Provide the [X, Y] coordinate of the cell's center where the given text is located.  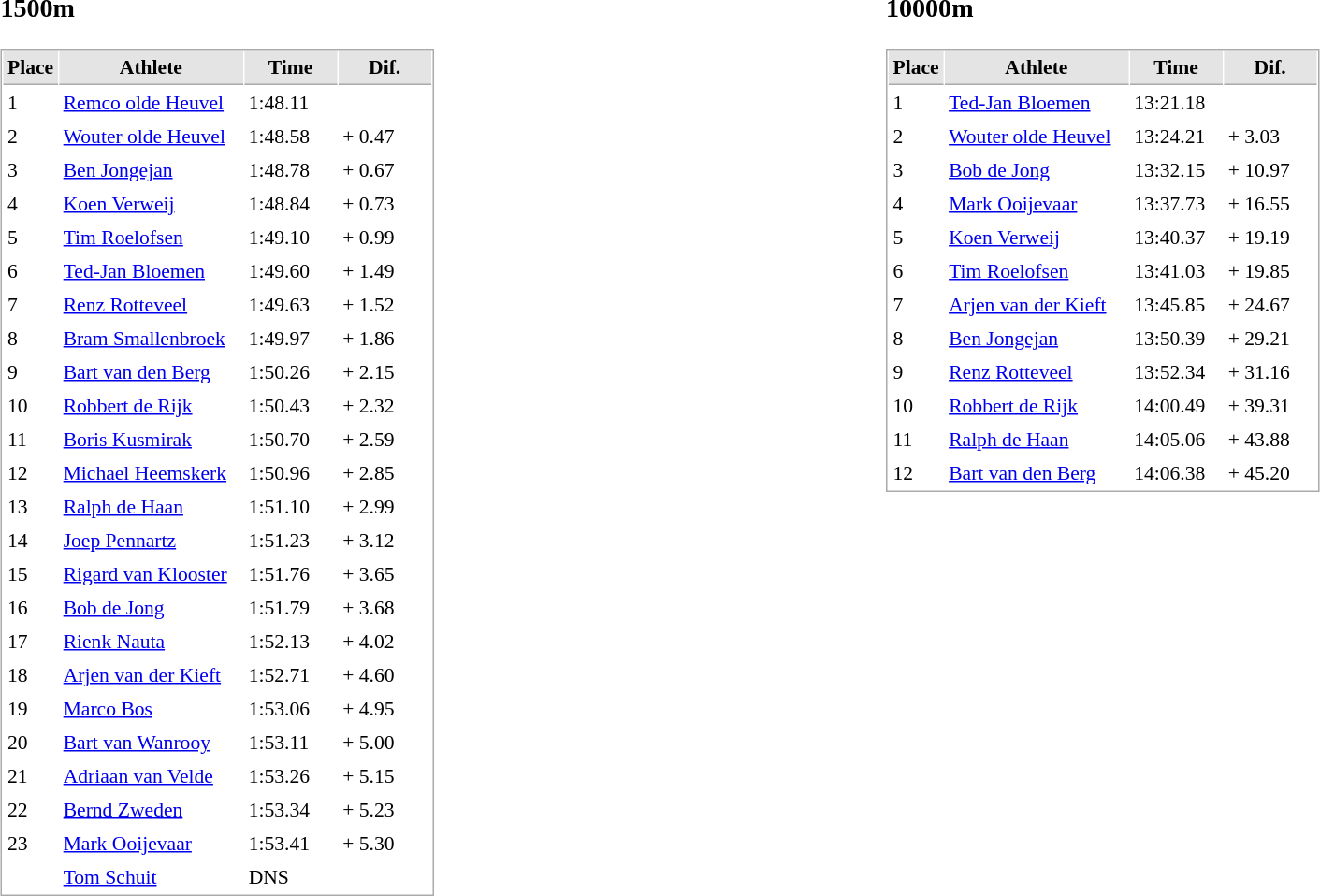
Joep Pennartz [151, 541]
19 [31, 709]
1:48.58 [290, 137]
13:40.37 [1177, 238]
+ 1.52 [385, 305]
Bart van Wanrooy [151, 743]
13:24.21 [1177, 137]
+ 16.55 [1270, 204]
13:32.15 [1177, 170]
Rigard van Klooster [151, 574]
Rienk Nauta [151, 642]
+ 19.19 [1270, 238]
14 [31, 541]
13:52.34 [1177, 372]
Bernd Zweden [151, 810]
13:41.03 [1177, 271]
Marco Bos [151, 709]
14:05.06 [1177, 440]
23 [31, 844]
+ 10.97 [1270, 170]
+ 0.73 [385, 204]
+ 4.95 [385, 709]
1:51.10 [290, 507]
+ 5.15 [385, 776]
1:49.97 [290, 339]
DNS [290, 877]
+ 31.16 [1270, 372]
+ 45.20 [1270, 473]
13:37.73 [1177, 204]
+ 3.12 [385, 541]
+ 5.00 [385, 743]
1:52.13 [290, 642]
+ 5.30 [385, 844]
+ 5.23 [385, 810]
21 [31, 776]
Michael Heemskerk [151, 473]
+ 0.99 [385, 238]
+ 29.21 [1270, 339]
+ 4.60 [385, 675]
1:49.10 [290, 238]
18 [31, 675]
22 [31, 810]
1:51.79 [290, 608]
14:06.38 [1177, 473]
13 [31, 507]
1:50.43 [290, 406]
1:53.26 [290, 776]
1:53.34 [290, 810]
Boris Kusmirak [151, 440]
+ 2.32 [385, 406]
14:00.49 [1177, 406]
13:45.85 [1177, 305]
1:50.96 [290, 473]
1:48.84 [290, 204]
Bram Smallenbroek [151, 339]
1:53.41 [290, 844]
1:49.63 [290, 305]
+ 0.47 [385, 137]
+ 2.85 [385, 473]
1:53.11 [290, 743]
1:48.11 [290, 103]
1:52.71 [290, 675]
+ 2.15 [385, 372]
+ 19.85 [1270, 271]
+ 39.31 [1270, 406]
1:51.76 [290, 574]
13:50.39 [1177, 339]
20 [31, 743]
17 [31, 642]
+ 3.03 [1270, 137]
+ 2.99 [385, 507]
+ 43.88 [1270, 440]
1:48.78 [290, 170]
+ 2.59 [385, 440]
15 [31, 574]
1:51.23 [290, 541]
1:49.60 [290, 271]
13:21.18 [1177, 103]
Tom Schuit [151, 877]
1:53.06 [290, 709]
+ 3.68 [385, 608]
16 [31, 608]
Remco olde Heuvel [151, 103]
1:50.26 [290, 372]
+ 0.67 [385, 170]
+ 24.67 [1270, 305]
+ 4.02 [385, 642]
+ 1.49 [385, 271]
Adriaan van Velde [151, 776]
+ 1.86 [385, 339]
1:50.70 [290, 440]
+ 3.65 [385, 574]
